Return the (x, y) coordinate for the center point of the cell that contains the specified text.  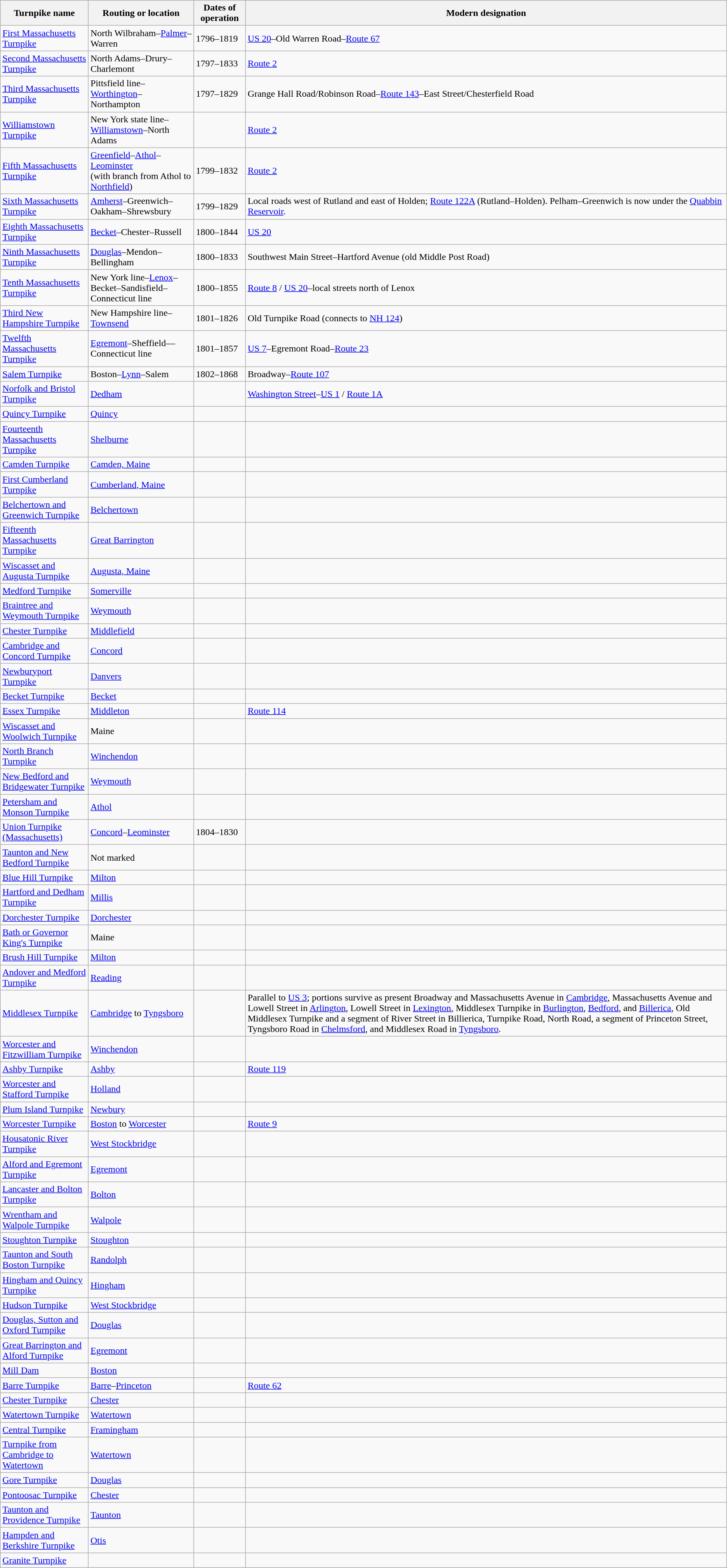
Turnpike from Cambridge to Watertown (44, 1455)
Newbury (141, 1109)
Route 114 (486, 711)
Third New Hampshire Turnpike (44, 318)
Old Turnpike Road (connects to NH 124) (486, 318)
Barre–Princeton (141, 1385)
Eighth Massachusetts Turnpike (44, 231)
1796–1819 (220, 38)
New Bedford and Bridgewater Turnpike (44, 781)
Braintree and Weymouth Turnpike (44, 611)
Randolph (141, 1260)
Taunton and New Bedford Turnpike (44, 858)
Douglas, Sutton and Oxford Turnpike (44, 1325)
Athol (141, 807)
1802–1868 (220, 374)
Reading (141, 977)
1801–1826 (220, 318)
Worcester Turnpike (44, 1124)
Douglas–Mendon–Bellingham (141, 257)
Routing or location (141, 13)
Lancaster and Bolton Turnpike (44, 1195)
First Massachusetts Turnpike (44, 38)
Medford Turnpike (44, 591)
Bath or Governor King's Turnpike (44, 938)
Fifth Massachusetts Turnpike (44, 171)
Route 62 (486, 1385)
Newburyport Turnpike (44, 676)
Belchertown (141, 510)
Wiscasset and Augusta Turnpike (44, 571)
1800–1833 (220, 257)
Augusta, Maine (141, 571)
Dedham (141, 394)
Cumberland, Maine (141, 485)
Blue Hill Turnpike (44, 877)
Modern designation (486, 13)
Shelburne (141, 439)
Williamstown Turnpike (44, 130)
Bolton (141, 1195)
Norfolk and Bristol Turnpike (44, 394)
Dates of operation (220, 13)
Camden Turnpike (44, 465)
Second Massachusetts Turnpike (44, 64)
Becket Turnpike (44, 696)
Middleton (141, 711)
Cambridge and Concord Turnpike (44, 651)
Somerville (141, 591)
Pittsfield line–Worthington–Northampton (141, 94)
Turnpike name (44, 13)
Route 8 / US 20–local streets north of Lenox (486, 287)
Walpole (141, 1220)
Mill Dam (44, 1370)
US 7–Egremont Road–Route 23 (486, 348)
Pontoosac Turnpike (44, 1495)
Belchertown and Greenwich Turnpike (44, 510)
Andover and Medford Turnpike (44, 977)
Washington Street–US 1 / Route 1A (486, 394)
Greenfield–Athol–Leominster(with branch from Athol to Northfield) (141, 171)
Taunton and South Boston Turnpike (44, 1260)
Alford and Egremont Turnpike (44, 1169)
1804–1830 (220, 832)
Hudson Turnpike (44, 1305)
Not marked (141, 858)
Route 9 (486, 1124)
1800–1844 (220, 231)
Danvers (141, 676)
Barre Turnpike (44, 1385)
New York state line–Williamstown–North Adams (141, 130)
Boston (141, 1370)
Framingham (141, 1430)
Stoughton (141, 1240)
Fourteenth Massachusetts Turnpike (44, 439)
Boston–Lynn–Salem (141, 374)
Route 119 (486, 1069)
Wrentham and Walpole Turnpike (44, 1220)
Brush Hill Turnpike (44, 957)
Broadway–Route 107 (486, 374)
Taunton and Providence Turnpike (44, 1515)
1799–1829 (220, 207)
Hingham (141, 1285)
Grange Hall Road/Robinson Road–Route 143–East Street/Chesterfield Road (486, 94)
Fifteenth Massachusetts Turnpike (44, 540)
Plum Island Turnpike (44, 1109)
Watertown Turnpike (44, 1415)
Holland (141, 1089)
Ninth Massachusetts Turnpike (44, 257)
Taunton (141, 1515)
Granite Turnpike (44, 1560)
Cambridge to Tyngsboro (141, 1013)
Becket–Chester–Russell (141, 231)
North Adams–Drury–Charlemont (141, 64)
North Branch Turnpike (44, 757)
Middlesex Turnpike (44, 1013)
Local roads west of Rutland and east of Holden; Route 122A (Rutland–Holden). Pelham–Greenwich is now under the Quabbin Reservoir. (486, 207)
Amherst–Greenwich–Oakham–Shrewsbury (141, 207)
Great Barrington (141, 540)
Salem Turnpike (44, 374)
1797–1833 (220, 64)
US 20 (486, 231)
Dorchester (141, 917)
Gore Turnpike (44, 1480)
North Wilbraham–Palmer–Warren (141, 38)
Central Turnpike (44, 1430)
Concord (141, 651)
Camden, Maine (141, 465)
US 20–Old Warren Road–Route 67 (486, 38)
Worcester and Fitzwilliam Turnpike (44, 1049)
1799–1832 (220, 171)
Quincy Turnpike (44, 414)
Housatonic River Turnpike (44, 1144)
Stoughton Turnpike (44, 1240)
Sixth Massachusetts Turnpike (44, 207)
Hingham and Quincy Turnpike (44, 1285)
Union Turnpike (Massachusetts) (44, 832)
Dorchester Turnpike (44, 917)
Millis (141, 897)
Hampden and Berkshire Turnpike (44, 1540)
Essex Turnpike (44, 711)
Middlefield (141, 631)
Quincy (141, 414)
Ashby Turnpike (44, 1069)
Egremont–Sheffield—Connecticut line (141, 348)
Great Barrington and Alford Turnpike (44, 1350)
First Cumberland Turnpike (44, 485)
Petersham and Monson Turnpike (44, 807)
Third Massachusetts Turnpike (44, 94)
Otis (141, 1540)
Hartford and Dedham Turnpike (44, 897)
New York line–Lenox–Becket–Sandisfield–Connecticut line (141, 287)
1801–1857 (220, 348)
Worcester and Stafford Turnpike (44, 1089)
1800–1855 (220, 287)
Boston to Worcester (141, 1124)
Southwest Main Street–Hartford Avenue (old Middle Post Road) (486, 257)
Ashby (141, 1069)
Wiscasset and Woolwich Turnpike (44, 731)
Concord–Leominster (141, 832)
New Hampshire line–Townsend (141, 318)
Twelfth Massachusetts Turnpike (44, 348)
1797–1829 (220, 94)
Becket (141, 696)
Tenth Massachusetts Turnpike (44, 287)
